Identify which cell holds the provided text, then report its (x, y) central coordinate. 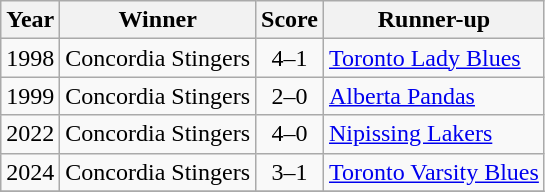
Toronto Lady Blues (434, 58)
Winner (158, 20)
3–1 (290, 172)
2022 (30, 134)
1998 (30, 58)
Year (30, 20)
Score (290, 20)
Toronto Varsity Blues (434, 172)
2–0 (290, 96)
Alberta Pandas (434, 96)
Runner-up (434, 20)
4–0 (290, 134)
4–1 (290, 58)
Nipissing Lakers (434, 134)
1999 (30, 96)
2024 (30, 172)
